From the cell containing the given text, extract its center point as [X, Y] coordinate. 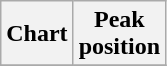
Chart [37, 34]
Peakposition [119, 34]
